Extract the (X, Y) coordinate from the center of the cell holding the provided text.  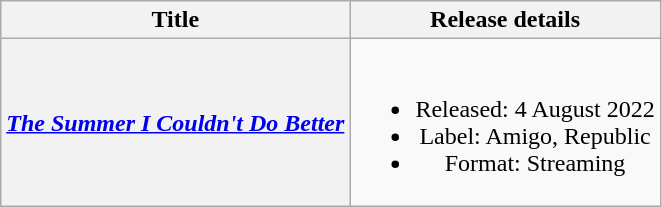
The Summer I Couldn't Do Better (176, 122)
Title (176, 20)
Release details (505, 20)
Released: 4 August 2022Label: Amigo, RepublicFormat: Streaming (505, 122)
